For the text-containing cell, return its midpoint in [x, y] coordinate format. 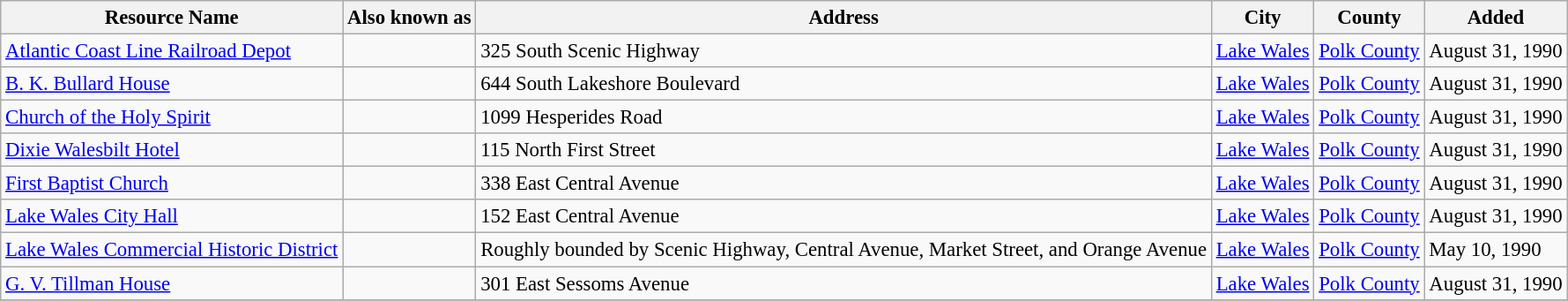
B. K. Bullard House [172, 84]
325 South Scenic Highway [844, 51]
Added [1496, 18]
Resource Name [172, 18]
Dixie Walesbilt Hotel [172, 150]
Roughly bounded by Scenic Highway, Central Avenue, Market Street, and Orange Avenue [844, 250]
Address [844, 18]
644 South Lakeshore Boulevard [844, 84]
G. V. Tillman House [172, 283]
152 East Central Avenue [844, 216]
301 East Sessoms Avenue [844, 283]
First Baptist Church [172, 184]
Also known as [409, 18]
1099 Hesperides Road [844, 117]
Church of the Holy Spirit [172, 117]
Lake Wales City Hall [172, 216]
May 10, 1990 [1496, 250]
City [1262, 18]
338 East Central Avenue [844, 184]
Atlantic Coast Line Railroad Depot [172, 51]
115 North First Street [844, 150]
County [1370, 18]
Lake Wales Commercial Historic District [172, 250]
